From the cell containing the given text, extract its center point as [X, Y] coordinate. 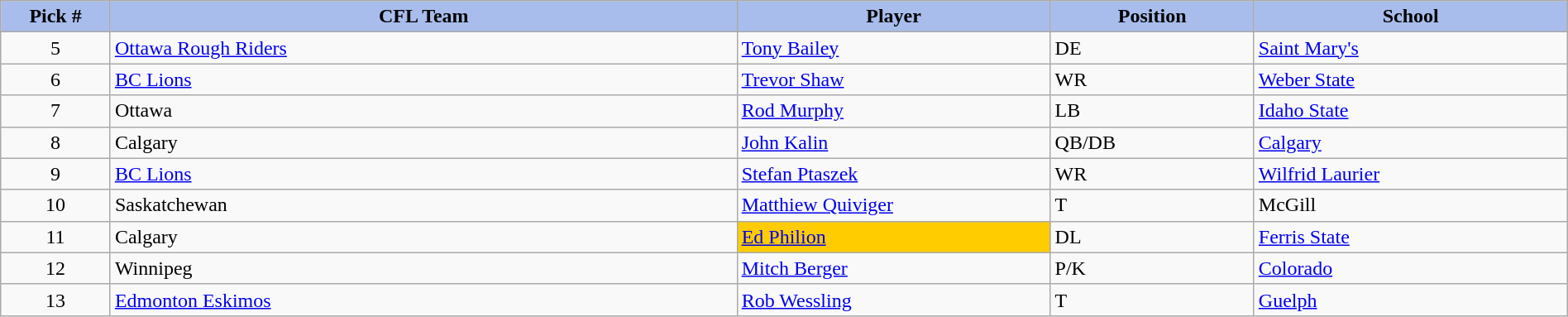
Position [1152, 17]
Tony Bailey [893, 48]
Wilfrid Laurier [1411, 174]
John Kalin [893, 142]
Rob Wessling [893, 300]
Matthiew Quiviger [893, 205]
DE [1152, 48]
9 [56, 174]
Player [893, 17]
Ed Philion [893, 237]
Guelph [1411, 300]
Rod Murphy [893, 111]
CFL Team [423, 17]
8 [56, 142]
6 [56, 79]
Ottawa [423, 111]
Weber State [1411, 79]
Ferris State [1411, 237]
P/K [1152, 268]
Trevor Shaw [893, 79]
5 [56, 48]
12 [56, 268]
Stefan Ptaszek [893, 174]
Ottawa Rough Riders [423, 48]
Pick # [56, 17]
DL [1152, 237]
13 [56, 300]
11 [56, 237]
7 [56, 111]
Saint Mary's [1411, 48]
QB/DB [1152, 142]
Colorado [1411, 268]
Edmonton Eskimos [423, 300]
Saskatchewan [423, 205]
Idaho State [1411, 111]
School [1411, 17]
Winnipeg [423, 268]
10 [56, 205]
McGill [1411, 205]
LB [1152, 111]
Mitch Berger [893, 268]
